Find where the given text appears and provide that cell's center as (x, y) coordinate. 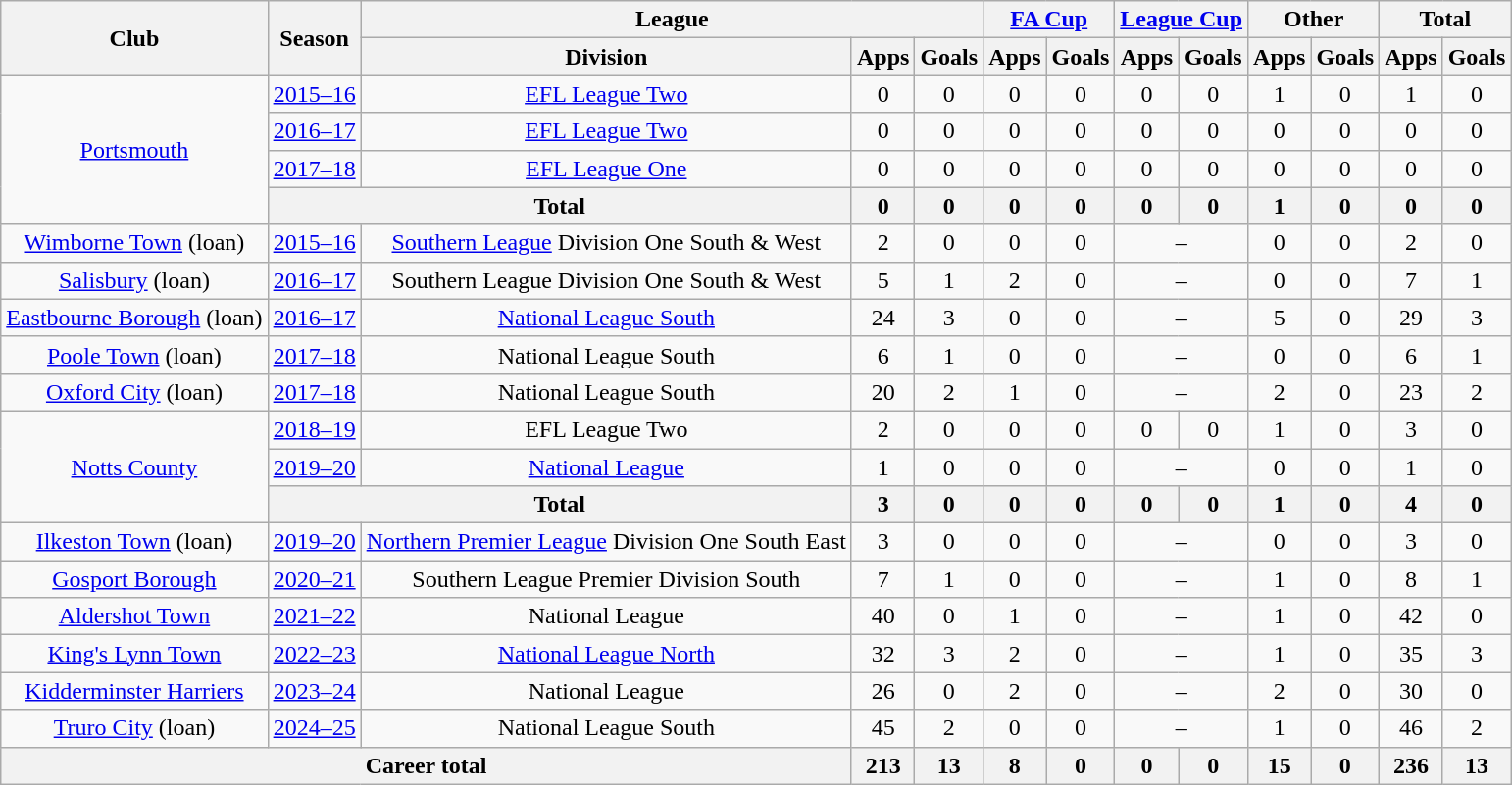
Poole Town (loan) (134, 355)
Other (1314, 20)
Aldershot Town (134, 616)
35 (1411, 654)
Division (606, 57)
Gosport Borough (134, 579)
League Cup (1182, 20)
Northern Premier League Division One South East (606, 542)
45 (882, 728)
20 (882, 392)
2023–24 (314, 691)
Kidderminster Harriers (134, 691)
King's Lynn Town (134, 654)
42 (1411, 616)
Career total (427, 765)
23 (1411, 392)
213 (882, 765)
24 (882, 318)
EFL League One (606, 169)
2018–19 (314, 429)
Ilkeston Town (loan) (134, 542)
Club (134, 38)
Portsmouth (134, 150)
2020–21 (314, 579)
Oxford City (loan) (134, 392)
Wimborne Town (loan) (134, 243)
46 (1411, 728)
2024–25 (314, 728)
2022–23 (314, 654)
Salisbury (loan) (134, 280)
26 (882, 691)
29 (1411, 318)
30 (1411, 691)
236 (1411, 765)
2021–22 (314, 616)
League (672, 20)
40 (882, 616)
Season (314, 38)
Truro City (loan) (134, 728)
4 (1411, 505)
Southern League Premier Division South (606, 579)
32 (882, 654)
15 (1280, 765)
Notts County (134, 466)
Eastbourne Borough (loan) (134, 318)
National League North (606, 654)
FA Cup (1049, 20)
